Return the [x, y] coordinate for the center point of the cell that contains the specified text.  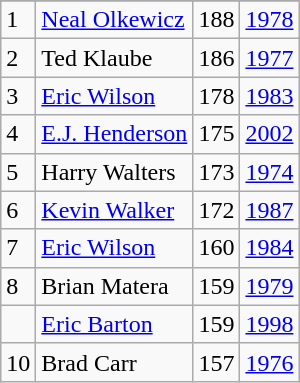
1987 [270, 210]
E.J. Henderson [114, 134]
178 [216, 96]
1974 [270, 172]
3 [18, 96]
157 [216, 362]
1978 [270, 20]
Brian Matera [114, 286]
7 [18, 248]
1977 [270, 58]
160 [216, 248]
186 [216, 58]
Neal Olkewicz [114, 20]
10 [18, 362]
2002 [270, 134]
1976 [270, 362]
172 [216, 210]
Harry Walters [114, 172]
4 [18, 134]
Eric Barton [114, 324]
6 [18, 210]
Kevin Walker [114, 210]
8 [18, 286]
2 [18, 58]
173 [216, 172]
1 [18, 20]
Ted Klaube [114, 58]
1983 [270, 96]
1998 [270, 324]
Brad Carr [114, 362]
188 [216, 20]
175 [216, 134]
1984 [270, 248]
5 [18, 172]
1979 [270, 286]
